From the cell containing the given text, extract its center point as [x, y] coordinate. 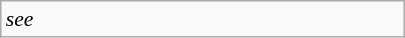
see [203, 19]
